Find where the given text appears and provide that cell's center as [X, Y] coordinate. 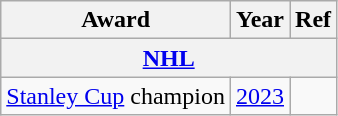
Award [116, 20]
NHL [169, 58]
Ref [314, 20]
Stanley Cup champion [116, 96]
Year [260, 20]
2023 [260, 96]
